Identify which cell holds the provided text, then report its (x, y) central coordinate. 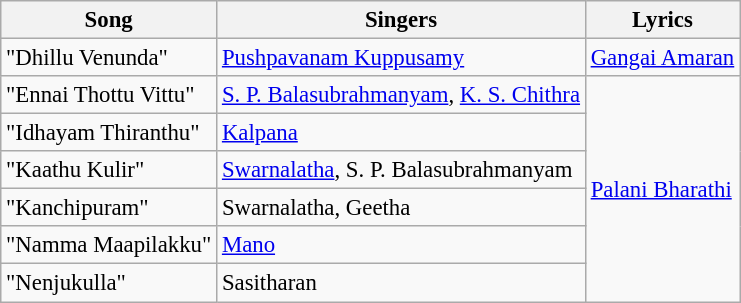
"Idhayam Thiranthu" (109, 133)
"Kaathu Kulir" (109, 170)
Pushpavanam Kuppusamy (402, 58)
S. P. Balasubrahmanyam, K. S. Chithra (402, 95)
"Namma Maapilakku" (109, 245)
Kalpana (402, 133)
Mano (402, 245)
"Ennai Thottu Vittu" (109, 95)
Swarnalatha, Geetha (402, 208)
Gangai Amaran (662, 58)
"Dhillu Venunda" (109, 58)
"Kanchipuram" (109, 208)
Lyrics (662, 20)
Singers (402, 20)
Sasitharan (402, 283)
"Nenjukulla" (109, 283)
Song (109, 20)
Palani Bharathi (662, 189)
Swarnalatha, S. P. Balasubrahmanyam (402, 170)
